Determine the (x, y) coordinate at the center of the cell enclosing the given text.  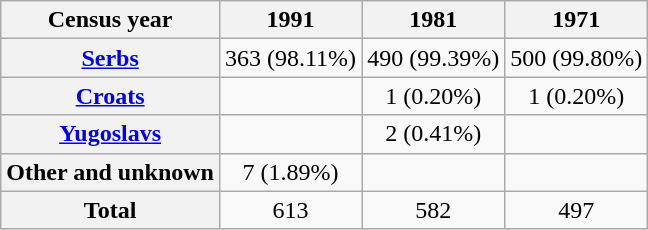
2 (0.41%) (434, 134)
Total (110, 210)
500 (99.80%) (576, 58)
1971 (576, 20)
7 (1.89%) (290, 172)
Croats (110, 96)
363 (98.11%) (290, 58)
613 (290, 210)
Census year (110, 20)
582 (434, 210)
1981 (434, 20)
490 (99.39%) (434, 58)
Other and unknown (110, 172)
1991 (290, 20)
Serbs (110, 58)
Yugoslavs (110, 134)
497 (576, 210)
